Scan for the cell matching the given text and deliver its (x, y) coordinate at center. 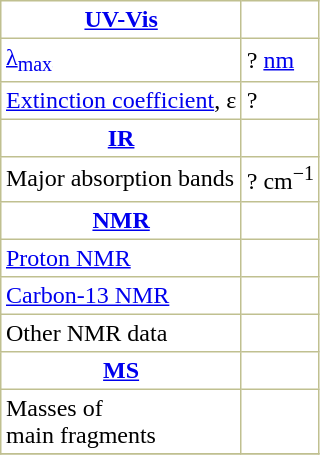
Other NMR data (122, 333)
λmax (122, 60)
? nm (280, 60)
NMR (122, 220)
UV-Vis (122, 20)
IR (122, 139)
Proton NMR (122, 258)
Carbon-13 NMR (122, 295)
? (280, 101)
Major absorption bands (122, 179)
MS (122, 370)
Masses of main fragments (122, 421)
Extinction coefficient, ε (122, 101)
? cm−1 (280, 179)
